Detect which cell encompasses the target text, then output its [X, Y] center coordinate. 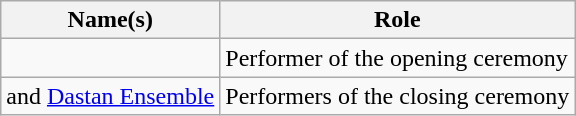
Name(s) [110, 20]
and Dastan Ensemble [110, 96]
Performers of the closing ceremony [398, 96]
Performer of the opening ceremony [398, 58]
Role [398, 20]
